Extract the [X, Y] coordinate from the center of the cell holding the provided text.  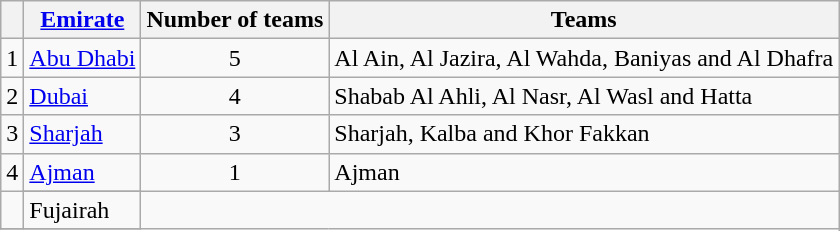
Sharjah [82, 134]
5 [235, 58]
Dubai [82, 96]
Teams [584, 20]
Fujairah [82, 210]
Emirate [82, 20]
Shabab Al Ahli, Al Nasr, Al Wasl and Hatta [584, 96]
2 [12, 96]
Abu Dhabi [82, 58]
Sharjah, Kalba and Khor Fakkan [584, 134]
Number of teams [235, 20]
Al Ain, Al Jazira, Al Wahda, Baniyas and Al Dhafra [584, 58]
